Provide the (X, Y) coordinate of the cell's center where the given text is located.  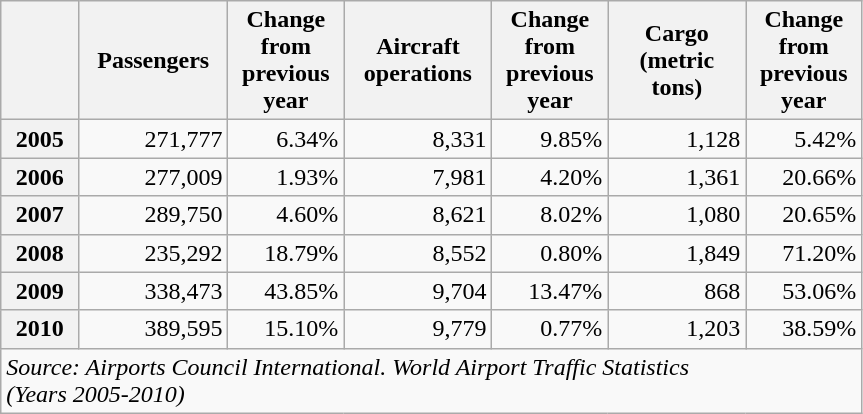
Aircraft operations (418, 60)
Source: Airports Council International. World Airport Traffic Statistics(Years 2005-2010) (432, 380)
2009 (40, 291)
338,473 (154, 291)
20.66% (804, 177)
15.10% (286, 329)
0.77% (550, 329)
9,704 (418, 291)
20.65% (804, 215)
2010 (40, 329)
4.20% (550, 177)
4.60% (286, 215)
235,292 (154, 253)
1,080 (677, 215)
9,779 (418, 329)
53.06% (804, 291)
13.47% (550, 291)
1.93% (286, 177)
1,203 (677, 329)
8.02% (550, 215)
1,128 (677, 139)
8,552 (418, 253)
2006 (40, 177)
Cargo(metric tons) (677, 60)
18.79% (286, 253)
1,849 (677, 253)
389,595 (154, 329)
43.85% (286, 291)
0.80% (550, 253)
289,750 (154, 215)
38.59% (804, 329)
1,361 (677, 177)
9.85% (550, 139)
271,777 (154, 139)
8,331 (418, 139)
6.34% (286, 139)
868 (677, 291)
8,621 (418, 215)
2005 (40, 139)
277,009 (154, 177)
71.20% (804, 253)
7,981 (418, 177)
Passengers (154, 60)
2007 (40, 215)
2008 (40, 253)
5.42% (804, 139)
